Return the [x, y] coordinate for the center point of the cell that contains the specified text.  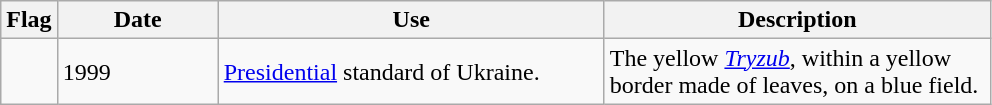
Flag [29, 20]
The yellow Tryzub, within a yellow border made of leaves, on a blue field. [797, 72]
Description [797, 20]
1999 [138, 72]
Date [138, 20]
Presidential standard of Ukraine. [411, 72]
Use [411, 20]
